Scan for the cell matching the given text and deliver its (x, y) coordinate at center. 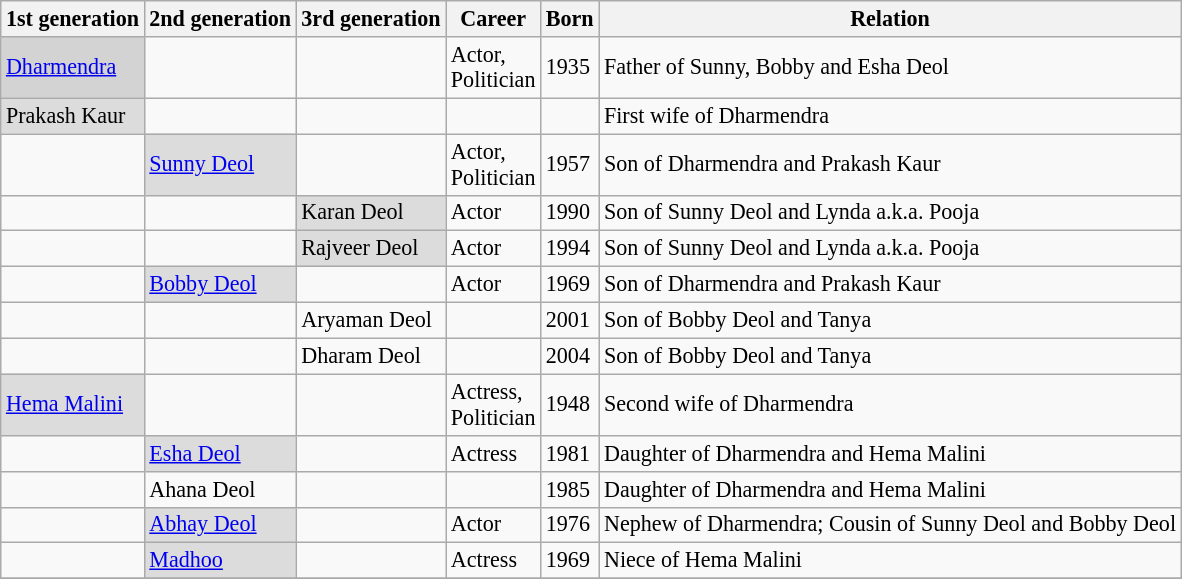
Dharmendra (72, 66)
1st generation (72, 18)
Career (494, 18)
1985 (570, 489)
1994 (570, 249)
Sunny Deol (220, 164)
Madhoo (220, 561)
Father of Sunny, Bobby and Esha Deol (890, 66)
2001 (570, 320)
Born (570, 18)
Relation (890, 18)
Hema Malini (72, 404)
Niece of Hema Malini (890, 561)
Bobby Deol (220, 284)
Actress,Politician (494, 404)
1981 (570, 453)
1976 (570, 525)
Nephew of Dharmendra; Cousin of Sunny Deol and Bobby Deol (890, 525)
2nd generation (220, 18)
1948 (570, 404)
Karan Deol (371, 213)
Abhay Deol (220, 525)
1990 (570, 213)
3rd generation (371, 18)
2004 (570, 356)
Esha Deol (220, 453)
Second wife of Dharmendra (890, 404)
First wife of Dharmendra (890, 116)
Prakash Kaur (72, 116)
Dharam Deol (371, 356)
1935 (570, 66)
1957 (570, 164)
Rajveer Deol (371, 249)
Aryaman Deol (371, 320)
Ahana Deol (220, 489)
